Detect which cell encompasses the target text, then output its (x, y) center coordinate. 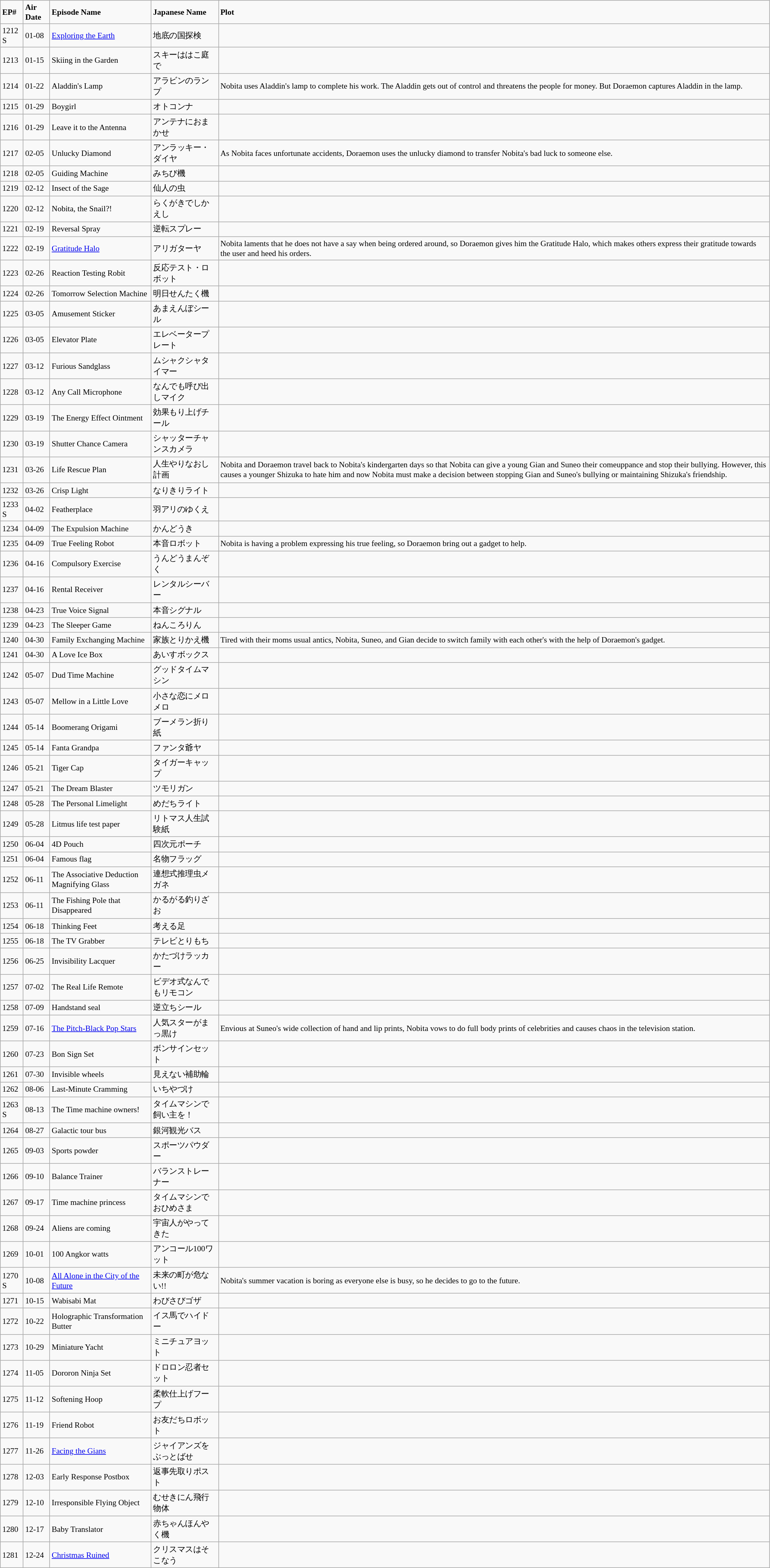
Irresponsible Flying Object (100, 1503)
Early Response Postbox (100, 1477)
1243 (12, 702)
10-08 (37, 1280)
Crisp Light (100, 490)
The Pitch-Black Pop Stars (100, 1028)
レンタルシーバー (185, 590)
Boomerang Origami (100, 727)
Unlucky Diamond (100, 153)
1259 (12, 1028)
1273 (12, 1347)
Time machine princess (100, 1203)
The TV Grabber (100, 941)
クリスマスはそこなう (185, 1555)
08-27 (37, 1130)
12-03 (37, 1477)
地底の国探検 (185, 35)
1278 (12, 1477)
08-06 (37, 1089)
11-12 (37, 1399)
Aladdin's Lamp (100, 86)
11-19 (37, 1425)
Nobita, the Snail?! (100, 208)
タイムマシンでおひめさま (185, 1203)
07-02 (37, 987)
4D Pouch (100, 844)
Insect of the Sage (100, 188)
1232 (12, 490)
10-22 (37, 1321)
むせきにん飛行物体 (185, 1503)
1242 (12, 675)
As Nobita faces unfortunate accidents, Doraemon uses the unlucky diamond to transfer Nobita's bad luck to someone else. (494, 153)
なりきりライト (185, 490)
Holographic Transformation Butter (100, 1321)
Christmas Ruined (100, 1555)
1239 (12, 625)
1262 (12, 1089)
1231 (12, 469)
なんでも呼び出しマイク (185, 392)
09-03 (37, 1150)
家族とりかえ機 (185, 640)
Dud Time Machine (100, 675)
うんどうまんぞく (185, 564)
テレビとりもち (185, 941)
1245 (12, 747)
Sports powder (100, 1150)
1222 (12, 249)
返事先取りポスト (185, 1477)
Softening Hoop (100, 1399)
Facing the Gians (100, 1451)
羽アリのゆくえ (185, 510)
Bon Sign Set (100, 1054)
1226 (12, 340)
あいすボックス (185, 655)
考える足 (185, 926)
かるがる釣りざお (185, 906)
1261 (12, 1074)
タイムマシンで飼い主を！ (185, 1109)
1216 (12, 127)
効果もり上げチール (185, 418)
01-08 (37, 35)
1244 (12, 727)
04-02 (37, 510)
Leave it to the Antenna (100, 127)
Nobita is having a problem expressing his true feeling, so Doraemon bring out a gadget to help. (494, 543)
1213 (12, 60)
Life Rescue Plan (100, 469)
1256 (12, 961)
Guiding Machine (100, 174)
Japanese Name (185, 12)
1260 (12, 1054)
スキーははこ庭で (185, 60)
1220 (12, 208)
Baby Translator (100, 1529)
Famous flag (100, 859)
Galactic tour bus (100, 1130)
1230 (12, 444)
人気スターがまっ黒け (185, 1028)
グッドタイムマシン (185, 675)
09-17 (37, 1203)
1275 (12, 1399)
Invisibility Lacquer (100, 961)
Shutter Chance Camera (100, 444)
1277 (12, 1451)
Furious Sandglass (100, 366)
1271 (12, 1301)
名物フラッグ (185, 859)
1241 (12, 655)
The Time machine owners! (100, 1109)
らくがきでしかえし (185, 208)
1225 (12, 314)
11-05 (37, 1373)
1250 (12, 844)
12-24 (37, 1555)
あまえんぼシール (185, 314)
1249 (12, 824)
Litmus life test paper (100, 824)
ブーメラン折り紙 (185, 727)
いちやづけ (185, 1089)
1279 (12, 1503)
Any Call Microphone (100, 392)
Miniature Yacht (100, 1347)
ミニチュアヨット (185, 1347)
Tomorrow Selection Machine (100, 293)
1252 (12, 880)
Wabisabi Mat (100, 1301)
01-22 (37, 86)
1235 (12, 543)
ツモリガン (185, 789)
08-13 (37, 1109)
06-25 (37, 961)
ビデオ式なんでもリモコン (185, 987)
アンコール100ワット (185, 1255)
EP# (12, 12)
1265 (12, 1150)
12-10 (37, 1503)
1272 (12, 1321)
バランストレーナー (185, 1177)
1280 (12, 1529)
Tired with their moms usual antics, Nobita, Suneo, and Gian decide to switch family with each other's with the help of Doraemon's gadget. (494, 640)
Balance Trainer (100, 1177)
1248 (12, 803)
Gratitude Halo (100, 249)
Episode Name (100, 12)
1276 (12, 1425)
リトマス人生試験紙 (185, 824)
1229 (12, 418)
Dororon Ninja Set (100, 1373)
Thinking Feet (100, 926)
The Dream Blaster (100, 789)
スポーツパウダー (185, 1150)
Family Exchanging Machine (100, 640)
お友だちロボット (185, 1425)
01-15 (37, 60)
True Feeling Robot (100, 543)
1281 (12, 1555)
アリガターヤ (185, 249)
シャッターチャンスカメラ (185, 444)
10-29 (37, 1347)
小さな恋にメロメロ (185, 702)
07-09 (37, 1008)
銀河観光バス (185, 1130)
柔軟仕上げフープ (185, 1399)
1237 (12, 590)
07-30 (37, 1074)
1234 (12, 528)
本音ロボット (185, 543)
1217 (12, 153)
1267 (12, 1203)
A Love Ice Box (100, 655)
1264 (12, 1130)
1215 (12, 107)
Fanta Grandpa (100, 747)
The Personal Limelight (100, 803)
Mellow in a Little Love (100, 702)
ドロロン忍者セット (185, 1373)
未来の町が危ない!! (185, 1280)
1221 (12, 229)
アンラッキー・ダイヤ (185, 153)
1266 (12, 1177)
逆立ちシール (185, 1008)
Handstand seal (100, 1008)
宇宙人がやってきた (185, 1228)
Featherplace (100, 510)
逆転スプレー (185, 229)
True Voice Signal (100, 610)
10-15 (37, 1301)
1255 (12, 941)
07-16 (37, 1028)
Plot (494, 12)
1258 (12, 1008)
ムシャクシャタイマー (185, 366)
The Sleeper Game (100, 625)
仙人の虫 (185, 188)
Boygirl (100, 107)
10-01 (37, 1255)
かたづけラッカー (185, 961)
1236 (12, 564)
Invisible wheels (100, 1074)
アンテナにおまかせ (185, 127)
1218 (12, 174)
12-17 (37, 1529)
Nobita's summer vacation is boring as everyone else is busy, so he decides to go to the future. (494, 1280)
09-24 (37, 1228)
ボンサインセット (185, 1054)
Friend Robot (100, 1425)
Reaction Testing Robit (100, 273)
1240 (12, 640)
1263 S (12, 1109)
100 Angkor watts (100, 1255)
1246 (12, 768)
The Associative Deduction Magnifying Glass (100, 880)
めだちライト (185, 803)
Rental Receiver (100, 590)
1238 (12, 610)
1254 (12, 926)
人生やりなおし計画 (185, 469)
1227 (12, 366)
09-10 (37, 1177)
ファンタ爺ヤ (185, 747)
Exploring the Earth (100, 35)
1224 (12, 293)
反応テスト・ロボット (185, 273)
ジャイアンズをぶっとばせ (185, 1451)
Amusement Sticker (100, 314)
11-26 (37, 1451)
1219 (12, 188)
Air Date (37, 12)
1223 (12, 273)
Aliens are coming (100, 1228)
07-23 (37, 1054)
Elevator Plate (100, 340)
Skiing in the Garden (100, 60)
赤ちゃんほんやく機 (185, 1529)
わびさびゴザ (185, 1301)
1228 (12, 392)
1212 S (12, 35)
The Real Life Remote (100, 987)
アラビンのランプ (185, 86)
1233 S (12, 510)
連想式推理虫メガネ (185, 880)
オトコンナ (185, 107)
1257 (12, 987)
1247 (12, 789)
1269 (12, 1255)
ねんころりん (185, 625)
1214 (12, 86)
Reversal Spray (100, 229)
みちび機 (185, 174)
四次元ポーチ (185, 844)
1270 S (12, 1280)
The Expulsion Machine (100, 528)
イス馬でハイドー (185, 1321)
1251 (12, 859)
Compulsory Exercise (100, 564)
All Alone in the City of the Future (100, 1280)
1253 (12, 906)
かんどうき (185, 528)
明日せんたく機 (185, 293)
見えない補助輪 (185, 1074)
1268 (12, 1228)
タイガーキャップ (185, 768)
The Fishing Pole that Disappeared (100, 906)
The Energy Effect Ointment (100, 418)
Tiger Cap (100, 768)
エレベータープレート (185, 340)
本音シグナル (185, 610)
1274 (12, 1373)
Last-Minute Cramming (100, 1089)
